Scan for the cell matching the given text and deliver its (x, y) coordinate at center. 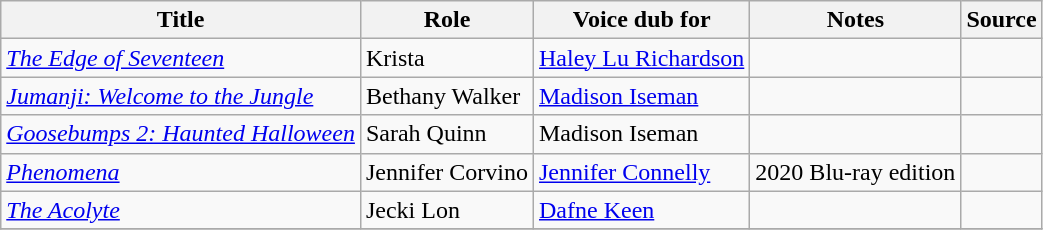
Jennifer Connelly (641, 172)
Sarah Quinn (446, 134)
Jecki Lon (446, 210)
Jennifer Corvino (446, 172)
The Edge of Seventeen (181, 58)
Bethany Walker (446, 96)
Role (446, 20)
Krista (446, 58)
Voice dub for (641, 20)
Title (181, 20)
Haley Lu Richardson (641, 58)
Dafne Keen (641, 210)
Jumanji: Welcome to the Jungle (181, 96)
Goosebumps 2: Haunted Halloween (181, 134)
Notes (856, 20)
The Acolyte (181, 210)
Source (1002, 20)
Phenomena (181, 172)
2020 Blu-ray edition (856, 172)
